Detect which cell encompasses the target text, then output its (X, Y) center coordinate. 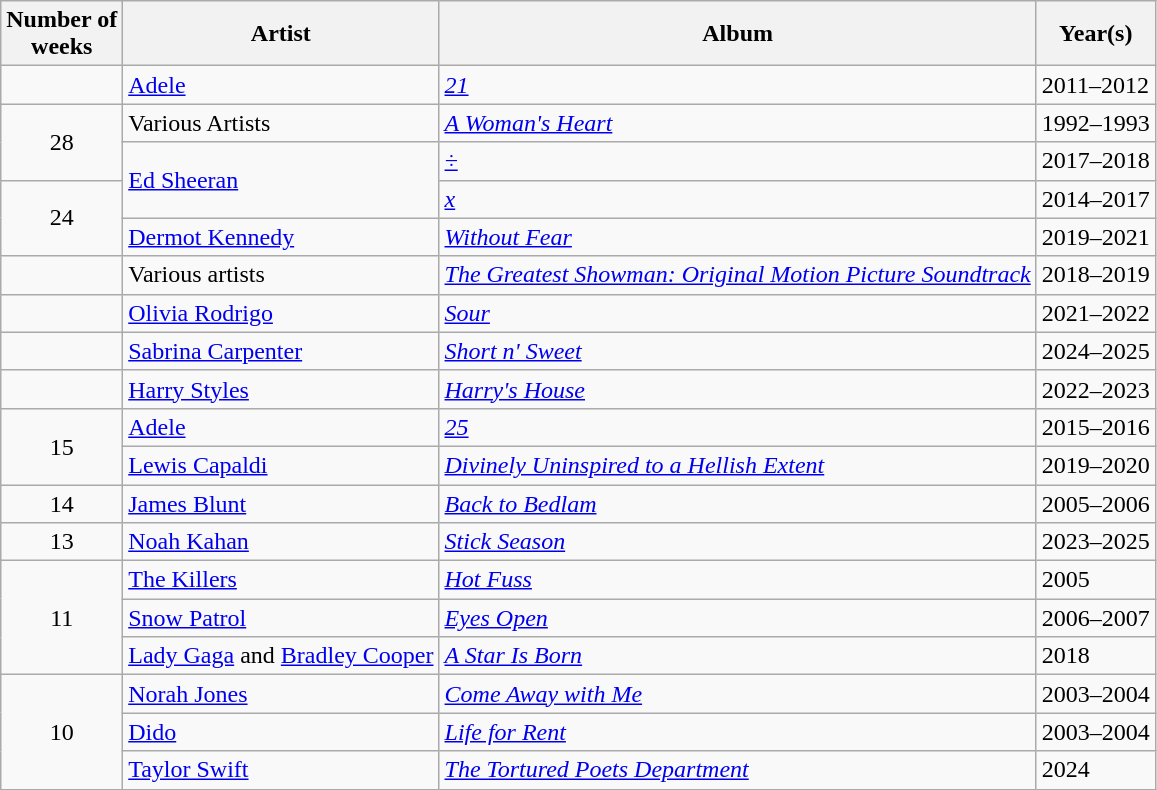
Lewis Capaldi (281, 465)
2021–2022 (1096, 313)
Dido (281, 732)
James Blunt (281, 503)
Year(s) (1096, 34)
Harry's House (738, 389)
10 (62, 732)
Come Away with Me (738, 694)
2017–2018 (1096, 161)
Number of weeks (62, 34)
2019–2020 (1096, 465)
The Greatest Showman: Original Motion Picture Soundtrack (738, 275)
Divinely Uninspired to a Hellish Extent (738, 465)
2019–2021 (1096, 237)
Sour (738, 313)
Harry Styles (281, 389)
Artist (281, 34)
Eyes Open (738, 618)
2011–2012 (1096, 85)
14 (62, 503)
The Killers (281, 580)
÷ (738, 161)
13 (62, 542)
2024 (1096, 770)
Taylor Swift (281, 770)
Olivia Rodrigo (281, 313)
Life for Rent (738, 732)
2015–2016 (1096, 427)
2006–2007 (1096, 618)
Back to Bedlam (738, 503)
2005–2006 (1096, 503)
2024–2025 (1096, 351)
2022–2023 (1096, 389)
1992–1993 (1096, 123)
Stick Season (738, 542)
Ed Sheeran (281, 180)
2005 (1096, 580)
24 (62, 218)
Dermot Kennedy (281, 237)
A Woman's Heart (738, 123)
Various Artists (281, 123)
Album (738, 34)
2018 (1096, 656)
Noah Kahan (281, 542)
28 (62, 142)
Lady Gaga and Bradley Cooper (281, 656)
Snow Patrol (281, 618)
Without Fear (738, 237)
A Star Is Born (738, 656)
2018–2019 (1096, 275)
11 (62, 618)
Norah Jones (281, 694)
21 (738, 85)
25 (738, 427)
The Tortured Poets Department (738, 770)
Sabrina Carpenter (281, 351)
Hot Fuss (738, 580)
Various artists (281, 275)
15 (62, 446)
2023–2025 (1096, 542)
Short n' Sweet (738, 351)
x (738, 199)
2014–2017 (1096, 199)
